Determine the (x, y) coordinate at the center of the cell enclosing the given text.  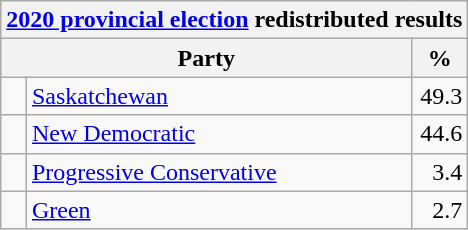
Saskatchewan (218, 96)
2020 provincial election redistributed results (234, 20)
% (440, 58)
2.7 (440, 210)
Green (218, 210)
49.3 (440, 96)
3.4 (440, 172)
New Democratic (218, 134)
Progressive Conservative (218, 172)
Party (206, 58)
44.6 (440, 134)
